For the text-containing cell, return its midpoint in [x, y] coordinate format. 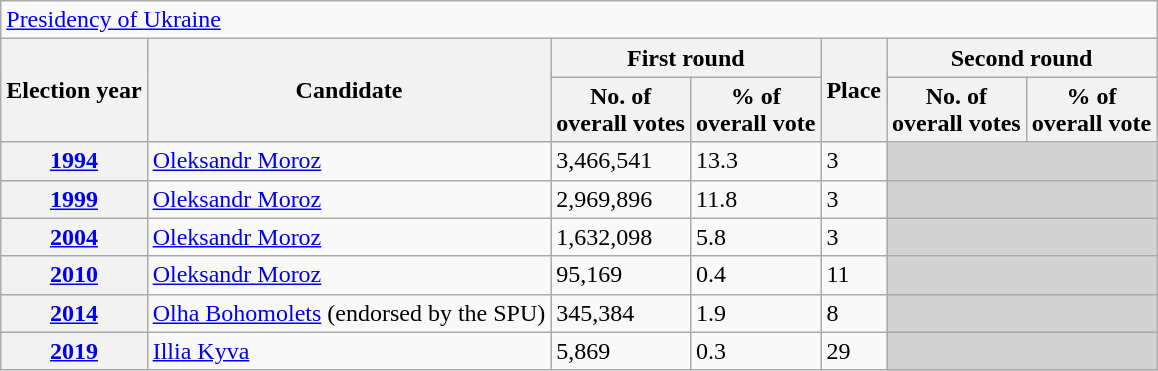
1994 [74, 161]
13.3 [755, 161]
8 [854, 313]
29 [854, 351]
1.9 [755, 313]
First round [686, 58]
Election year [74, 90]
Olha Bohomolets (endorsed by the SPU) [349, 313]
1999 [74, 199]
2019 [74, 351]
11.8 [755, 199]
5.8 [755, 237]
11 [854, 275]
Illia Kyva [349, 351]
3,466,541 [621, 161]
Presidency of Ukraine [579, 20]
5,869 [621, 351]
345,384 [621, 313]
0.4 [755, 275]
95,169 [621, 275]
2,969,896 [621, 199]
2004 [74, 237]
Candidate [349, 90]
2014 [74, 313]
0.3 [755, 351]
2010 [74, 275]
Place [854, 90]
Second round [1022, 58]
1,632,098 [621, 237]
